Detect which cell encompasses the target text, then output its (x, y) center coordinate. 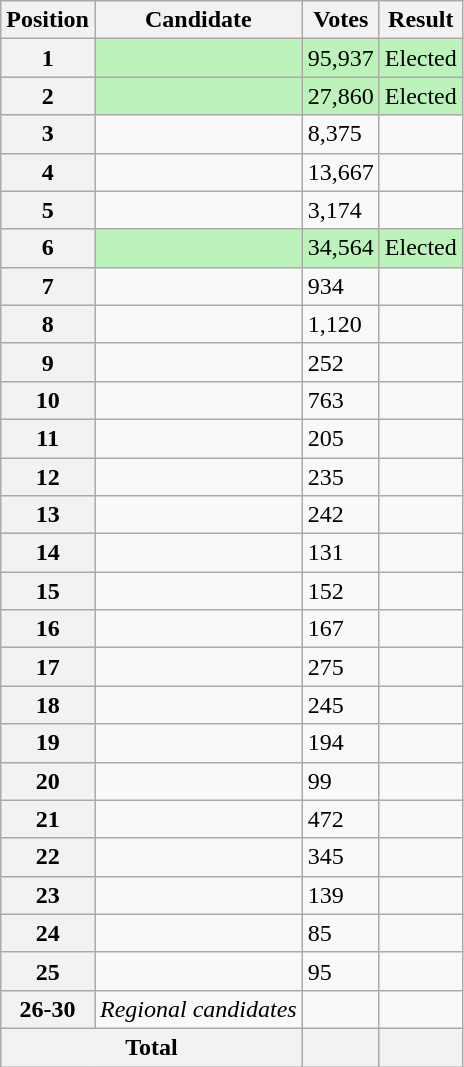
18 (48, 705)
235 (340, 477)
472 (340, 819)
252 (340, 362)
20 (48, 781)
3,174 (340, 210)
Result (420, 20)
99 (340, 781)
8 (48, 324)
1 (48, 58)
152 (340, 591)
1,120 (340, 324)
Votes (340, 20)
13 (48, 515)
14 (48, 553)
3 (48, 134)
23 (48, 895)
131 (340, 553)
934 (340, 286)
34,564 (340, 248)
763 (340, 400)
275 (340, 667)
15 (48, 591)
Total (152, 1047)
205 (340, 438)
95 (340, 971)
194 (340, 743)
Regional candidates (198, 1009)
16 (48, 629)
345 (340, 857)
5 (48, 210)
10 (48, 400)
242 (340, 515)
21 (48, 819)
7 (48, 286)
22 (48, 857)
85 (340, 933)
95,937 (340, 58)
27,860 (340, 96)
167 (340, 629)
25 (48, 971)
4 (48, 172)
Position (48, 20)
245 (340, 705)
19 (48, 743)
139 (340, 895)
26-30 (48, 1009)
12 (48, 477)
6 (48, 248)
11 (48, 438)
9 (48, 362)
24 (48, 933)
8,375 (340, 134)
17 (48, 667)
2 (48, 96)
13,667 (340, 172)
Candidate (198, 20)
